Capture the cell that displays the provided text and extract its (x, y) central coordinate. 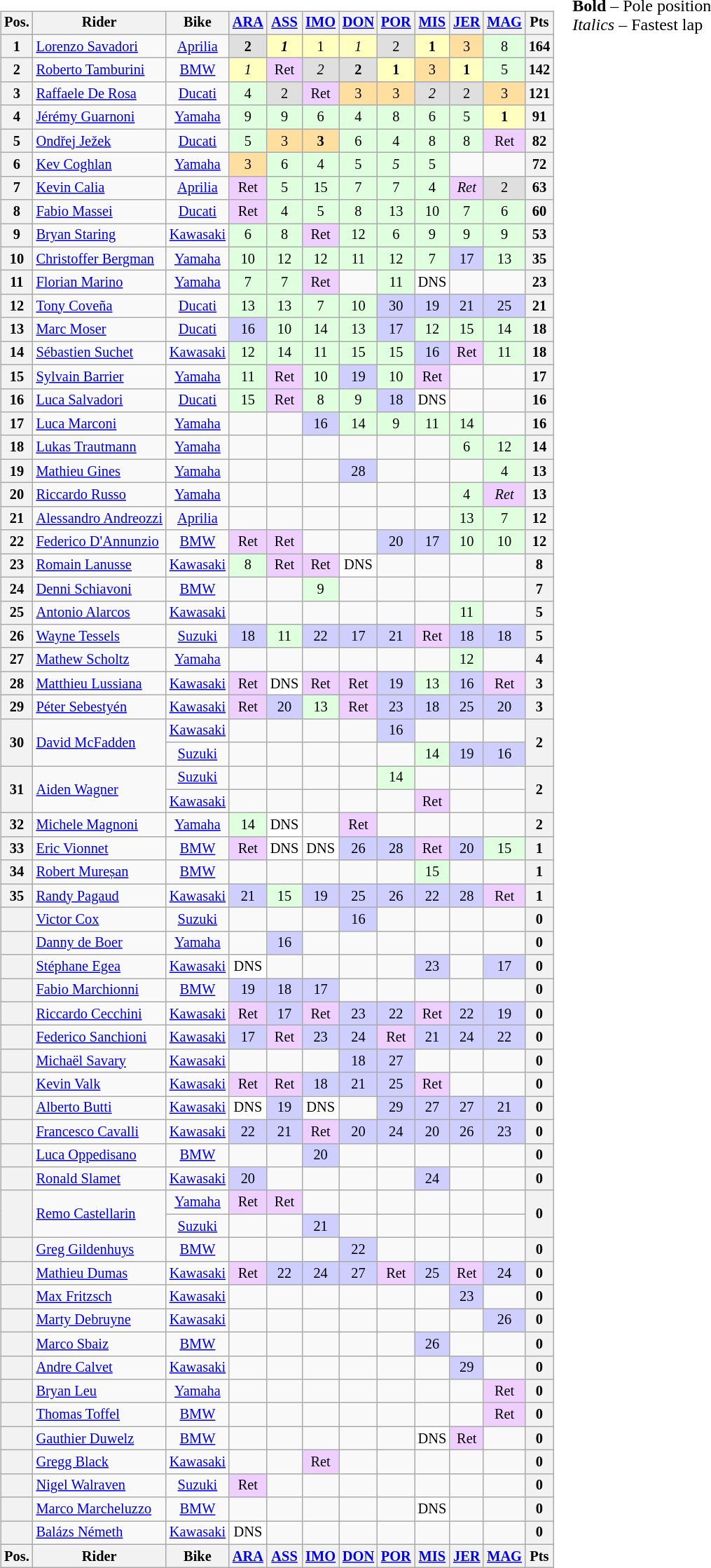
Michele Magnoni (99, 825)
60 (539, 212)
33 (17, 849)
Mathieu Gines (99, 471)
Marty Debruyne (99, 1321)
Max Fritzsch (99, 1297)
Eric Vionnet (99, 849)
Fabio Massei (99, 212)
Luca Salvadori (99, 400)
Mathew Scholtz (99, 660)
Lukas Trautmann (99, 447)
164 (539, 46)
Nigel Walraven (99, 1485)
Michaël Savary (99, 1061)
63 (539, 188)
Danny de Boer (99, 943)
Kev Coghlan (99, 165)
Jérémy Guarnoni (99, 117)
Randy Pagaud (99, 896)
Raffaele De Rosa (99, 94)
Luca Oppedisano (99, 1155)
Mathieu Dumas (99, 1273)
Péter Sebestyén (99, 707)
Lorenzo Savadori (99, 46)
32 (17, 825)
91 (539, 117)
Sébastien Suchet (99, 353)
Kevin Valk (99, 1084)
David McFadden (99, 742)
Robert Mureșan (99, 872)
Tony Coveña (99, 306)
Victor Cox (99, 920)
Wayne Tessels (99, 636)
Aiden Wagner (99, 789)
82 (539, 141)
121 (539, 94)
72 (539, 165)
Marco Marcheluzzo (99, 1509)
Alessandro Andreozzi (99, 518)
Roberto Tamburini (99, 70)
Christoffer Bergman (99, 259)
53 (539, 236)
Andre Calvet (99, 1368)
Gregg Black (99, 1462)
Marco Sbaiz (99, 1344)
Florian Marino (99, 282)
Federico D'Annunzio (99, 542)
Romain Lanusse (99, 566)
Ondřej Ježek (99, 141)
Balázs Németh (99, 1533)
Fabio Marchionni (99, 990)
Matthieu Lussiana (99, 683)
Alberto Butti (99, 1108)
Francesco Cavalli (99, 1131)
Luca Marconi (99, 424)
Thomas Toffel (99, 1414)
Marc Moser (99, 329)
Sylvain Barrier (99, 376)
Bryan Leu (99, 1391)
Bryan Staring (99, 236)
Federico Sanchioni (99, 1037)
Gauthier Duwelz (99, 1438)
Ronald Slamet (99, 1179)
Remo Castellarin (99, 1214)
Kevin Calia (99, 188)
Antonio Alarcos (99, 613)
Riccardo Cecchini (99, 1014)
Riccardo Russo (99, 495)
142 (539, 70)
Stéphane Egea (99, 967)
34 (17, 872)
31 (17, 789)
Greg Gildenhuys (99, 1250)
Denni Schiavoni (99, 589)
